Output the (x, y) coordinate of the center of the cell containing the given text.  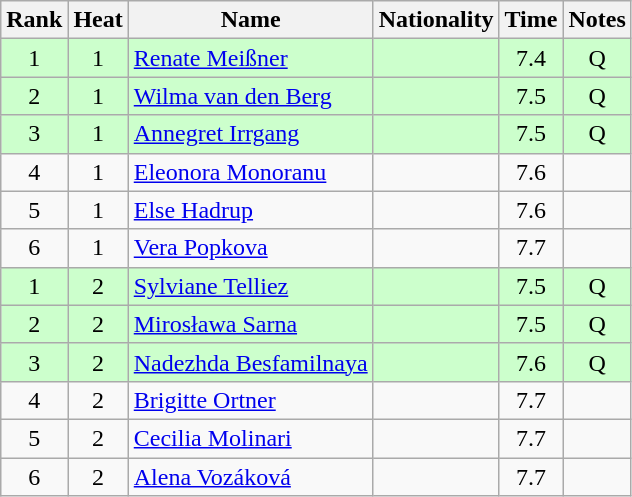
Brigitte Ortner (250, 400)
Else Hadrup (250, 210)
Sylviane Telliez (250, 286)
Eleonora Monoranu (250, 172)
Mirosława Sarna (250, 324)
Time (531, 20)
Nadezhda Besfamilnaya (250, 362)
Cecilia Molinari (250, 438)
7.4 (531, 58)
Vera Popkova (250, 248)
Annegret Irrgang (250, 134)
Notes (597, 20)
Rank (34, 20)
Heat (98, 20)
Alena Vozáková (250, 477)
Nationality (436, 20)
Renate Meißner (250, 58)
Wilma van den Berg (250, 96)
Name (250, 20)
